Identify which cell holds the provided text, then report its (x, y) central coordinate. 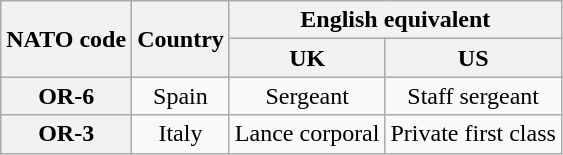
English equivalent (395, 20)
Italy (181, 134)
Staff sergeant (473, 96)
Sergeant (307, 96)
Lance corporal (307, 134)
OR-6 (66, 96)
Country (181, 39)
OR-3 (66, 134)
Spain (181, 96)
Private first class (473, 134)
NATO code (66, 39)
US (473, 58)
UK (307, 58)
